For the text-containing cell, return its midpoint in [x, y] coordinate format. 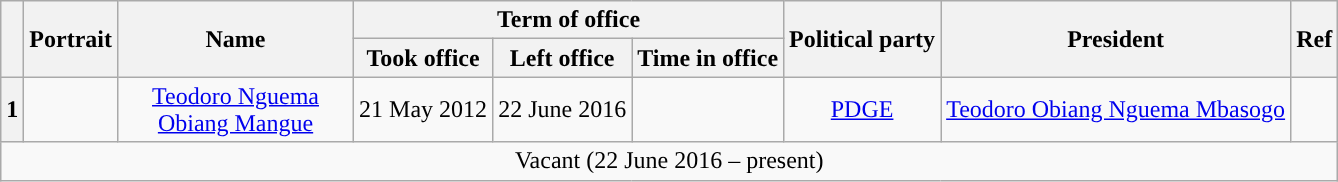
21 May 2012 [424, 110]
Time in office [708, 58]
Ref [1314, 39]
Teodoro Obiang Nguema Mbasogo [1116, 110]
22 June 2016 [562, 110]
1 [12, 110]
Term of office [569, 20]
Portrait [71, 39]
Teodoro Nguema Obiang Mangue [235, 110]
President [1116, 39]
Name [235, 39]
Left office [562, 58]
PDGE [862, 110]
Vacant (22 June 2016 – present) [670, 161]
Took office [424, 58]
Political party [862, 39]
